For the text-containing cell, return its midpoint in (X, Y) coordinate format. 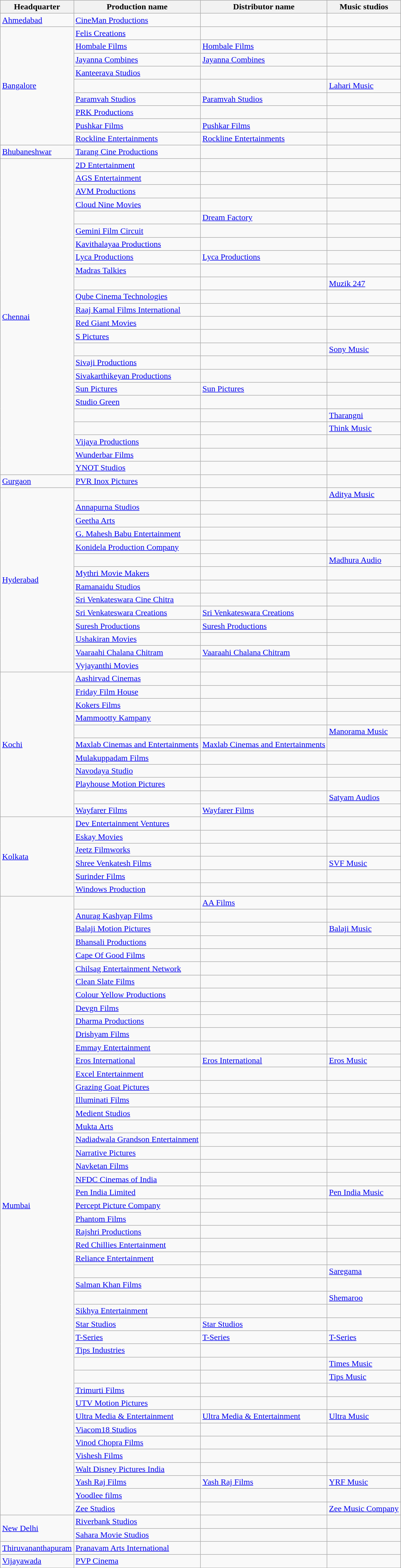
Dev Entertainment Ventures (137, 824)
Gurgaon (37, 481)
Windows Production (137, 889)
Zee Music Company (364, 1508)
Madhura Audio (364, 560)
Think Music (364, 428)
Red Chillies Entertainment (137, 1245)
Balaji Music (364, 929)
G. Mahesh Babu Entertainment (137, 534)
Rajshri Productions (137, 1232)
Devgn Films (137, 1008)
Vinod Chopra Films (137, 1443)
Cloud Nine Movies (137, 205)
Jeetz Filmworks (137, 850)
Mukta Arts (137, 1126)
Kolkata (37, 856)
Zee Studios (137, 1508)
Annapurna Studios (137, 507)
AGS Entertainment (137, 178)
YNOT Studios (137, 468)
Tarang Cine Productions (137, 152)
Anurag Kashyap Films (137, 916)
Nadiadwala Grandson Entertainment (137, 1140)
Shemaroo (364, 1298)
Kochi (37, 745)
Lahari Music (364, 86)
Vijaya Productions (137, 442)
Tips Music (364, 1377)
Kanteerava Studios (137, 73)
Illuminati Films (137, 1100)
UTV Motion Pictures (137, 1403)
Manorama Music (364, 731)
Kokers Films (137, 705)
Chilsag Entertainment Network (137, 968)
Saregama (364, 1271)
Colour Yellow Productions (137, 995)
Sony Music (364, 349)
Vijayawada (37, 1561)
Ramanaidu Studios (137, 587)
Reliance Entertainment (137, 1258)
Navodaya Studio (137, 771)
Pen India Limited (137, 1192)
Cape Of Good Films (137, 955)
Vyjayanthi Movies (137, 665)
NFDC Cinemas of India (137, 1179)
Balaji Motion Pictures (137, 929)
Aditya Music (364, 494)
Times Music (364, 1363)
Navketan Films (137, 1166)
PRK Productions (137, 112)
PVR Inox Pictures (137, 481)
Mumbai (37, 1206)
Emmay Entertainment (137, 1048)
Thiruvananthapuram (37, 1548)
Trimurti Films (137, 1390)
Production name (137, 7)
New Delhi (37, 1528)
AA Films (264, 903)
Viacom18 Studios (137, 1430)
Sivakarthikeyan Productions (137, 375)
Ultra Music (364, 1416)
Gemini Film Circuit (137, 231)
Drishyam Films (137, 1034)
Bangalore (37, 86)
Walt Disney Pictures India (137, 1469)
Kavithalayaa Productions (137, 244)
Qube Cinema Technologies (137, 297)
Percept Picture Company (137, 1205)
Eros Music (364, 1061)
Hyderabad (37, 580)
Bhubaneshwar (37, 152)
Vishesh Films (137, 1456)
2D Entertainment (137, 165)
Clean Slate Films (137, 981)
Tharangni (364, 415)
Narrative Pictures (137, 1153)
Geetha Arts (137, 520)
Raaj Kamal Films International (137, 310)
Madras Talkies (137, 270)
Surinder Films (137, 876)
Riverbank Studios (137, 1522)
YRF Music (364, 1482)
Mulakuppadam Films (137, 758)
Pranavam Arts International (137, 1548)
Dream Factory (264, 218)
Konidela Production Company (137, 547)
S Pictures (137, 336)
Yoodlee films (137, 1495)
Eskay Movies (137, 837)
Tips Industries (137, 1350)
Grazing Goat Pictures (137, 1087)
Muzik 247 (364, 283)
Salman Khan Films (137, 1285)
Headquarter (37, 7)
Satyam Audios (364, 797)
Sivaji Productions (137, 362)
Chennai (37, 317)
PVP Cinema (137, 1561)
Sri Venkateswara Cine Chitra (137, 600)
Wunderbar Films (137, 455)
Friday Film House (137, 692)
SVF Music (364, 863)
Mammootty Kampany (137, 718)
Studio Green (137, 402)
Phantom Films (137, 1218)
Music studios (364, 7)
Pen India Music (364, 1192)
Sahara Movie Studios (137, 1535)
Bhansali Productions (137, 942)
AVM Productions (137, 191)
Excel Entertainment (137, 1074)
Red Giant Movies (137, 323)
Aashirvad Cinemas (137, 679)
Felis Creations (137, 33)
Mythri Movie Makers (137, 573)
Dharma Productions (137, 1021)
Distributor name (264, 7)
Medient Studios (137, 1113)
CineMan Productions (137, 20)
Ahmedabad (37, 20)
Playhouse Motion Pictures (137, 784)
Sikhya Entertainment (137, 1311)
Shree Venkatesh Films (137, 863)
Ushakiran Movies (137, 639)
